Search for the cell housing the specified text and yield its (x, y) center coordinate. 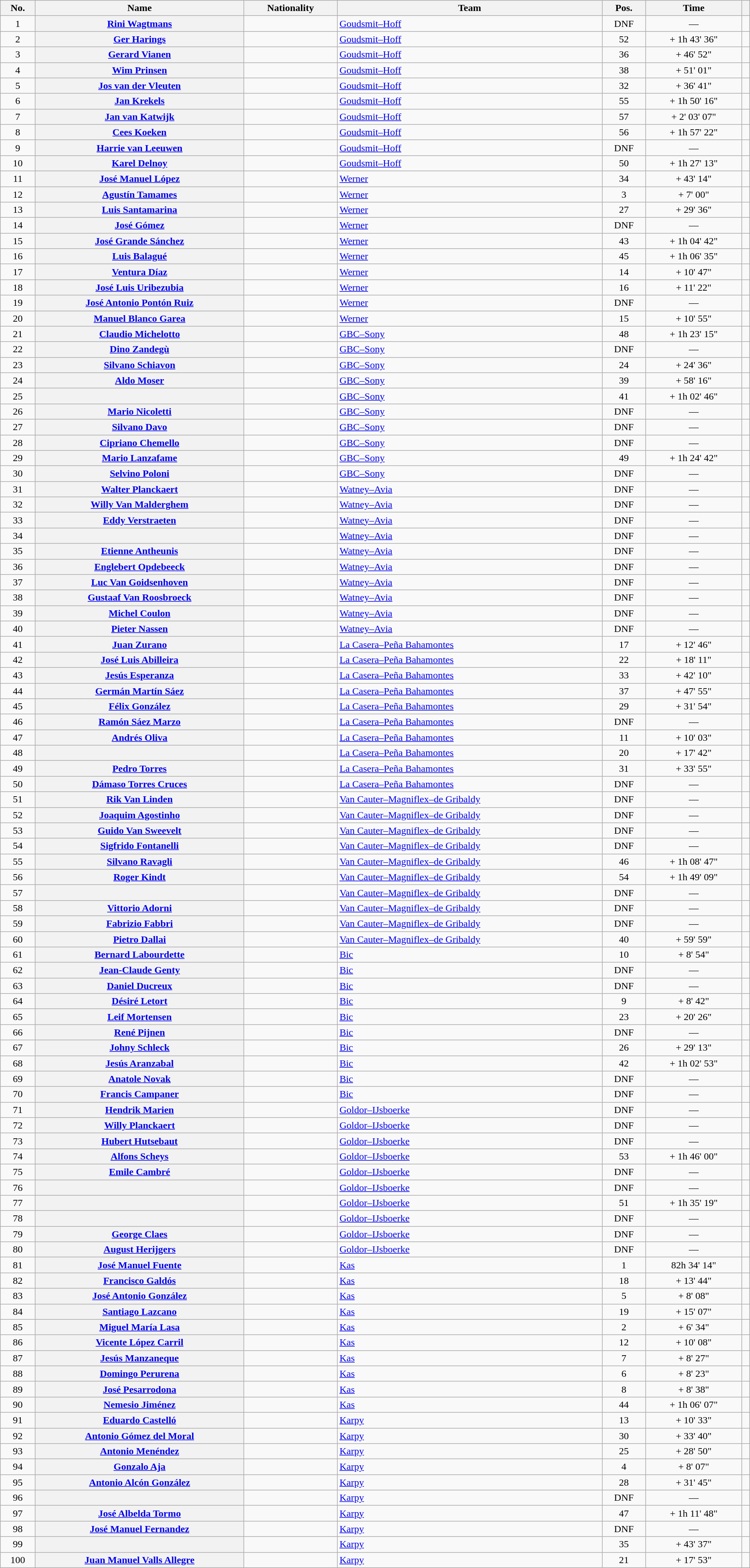
Sigfrido Fontanelli (139, 846)
Anatole Novak (139, 1079)
+ 43' 14" (694, 179)
79 (18, 1234)
76 (18, 1188)
Pos. (624, 8)
+ 6' 34" (694, 1327)
Manuel Blanco Garea (139, 318)
+ 7' 00" (694, 194)
Francis Campaner (139, 1094)
Rini Wagtmans (139, 24)
José Manuel Fuente (139, 1265)
René Pijnen (139, 1032)
Walter Planckaert (139, 489)
+ 10' 33" (694, 1420)
Gerard Vianen (139, 55)
+ 1h 57' 22" (694, 132)
+ 15' 07" (694, 1312)
89 (18, 1389)
+ 1h 24' 42" (694, 458)
+ 1h 27' 13" (694, 163)
Daniel Ducreux (139, 986)
+ 1h 49' 09" (694, 877)
92 (18, 1435)
+ 42' 10" (694, 675)
Rik Van Linden (139, 799)
90 (18, 1405)
+ 31' 45" (694, 1482)
Domingo Perurena (139, 1374)
+ 1h 02' 46" (694, 396)
82h 34' 14" (694, 1265)
+ 33' 55" (694, 769)
+ 8' 07" (694, 1467)
+ 51' 01" (694, 70)
+ 59' 59" (694, 939)
José Manuel Fernandez (139, 1529)
97 (18, 1513)
Karel Delnoy (139, 163)
Roger Kindt (139, 877)
+ 1h 43' 36" (694, 39)
96 (18, 1498)
Jos van der Vleuten (139, 86)
93 (18, 1451)
Wim Prinsen (139, 70)
Gustaaf Van Roosbroeck (139, 598)
No. (18, 8)
63 (18, 986)
73 (18, 1141)
+ 8' 54" (694, 955)
66 (18, 1032)
José Antonio Pontón Ruiz (139, 303)
+ 43' 37" (694, 1544)
Willy Van Malderghem (139, 505)
78 (18, 1219)
Jesús Aranzabal (139, 1063)
100 (18, 1560)
Silvano Davo (139, 427)
82 (18, 1281)
71 (18, 1110)
Claudio Michelotto (139, 334)
Name (139, 8)
+ 8' 27" (694, 1358)
Pieter Nassen (139, 629)
Time (694, 8)
Miguel María Lasa (139, 1327)
+ 46' 52" (694, 55)
+ 1h 08' 47" (694, 861)
Johny Schleck (139, 1048)
Juan Zurano (139, 644)
+ 58' 16" (694, 380)
Santiago Lazcano (139, 1312)
84 (18, 1312)
Luc Van Goidsenhoven (139, 582)
+ 1h 11' 48" (694, 1513)
83 (18, 1296)
August Herijgers (139, 1250)
60 (18, 939)
Mario Lanzafame (139, 458)
Juan Manuel Valls Allegre (139, 1560)
Silvano Schiavon (139, 365)
+ 1h 35' 19" (694, 1203)
64 (18, 1001)
Cees Koeken (139, 132)
70 (18, 1094)
Nemesio Jiménez (139, 1405)
72 (18, 1125)
Dino Zandegù (139, 349)
José Luis Abilleira (139, 660)
Selvino Poloni (139, 474)
Luis Santamarina (139, 210)
75 (18, 1172)
+ 29' 13" (694, 1048)
Antonio Menéndez (139, 1451)
91 (18, 1420)
Harrie van Leeuwen (139, 148)
+ 8' 38" (694, 1389)
José Gómez (139, 225)
77 (18, 1203)
+ 1h 50' 16" (694, 101)
99 (18, 1544)
94 (18, 1467)
George Claes (139, 1234)
+ 2' 03' 07" (694, 117)
65 (18, 1017)
Leif Mortensen (139, 1017)
Ventura Díaz (139, 272)
Fabrizio Fabbri (139, 923)
Joaquim Agostinho (139, 815)
José Grande Sánchez (139, 241)
+ 10' 03" (694, 738)
Agustín Tamames (139, 194)
98 (18, 1529)
68 (18, 1063)
Alfons Scheys (139, 1156)
Hubert Hutsebaut (139, 1141)
+ 28' 50" (694, 1451)
José Albelda Tormo (139, 1513)
Bernard Labourdette (139, 955)
+ 17' 53" (694, 1560)
62 (18, 970)
Team (470, 8)
+ 1h 02' 53" (694, 1063)
Willy Planckaert (139, 1125)
87 (18, 1358)
+ 24' 36" (694, 365)
Antonio Alcón González (139, 1482)
86 (18, 1343)
+ 18' 11" (694, 660)
+ 1h 04' 42" (694, 241)
69 (18, 1079)
+ 20' 26" (694, 1017)
Pedro Torres (139, 769)
Vicente López Carril (139, 1343)
+ 1h 46' 00" (694, 1156)
+ 33' 40" (694, 1435)
Jan Krekels (139, 101)
José Manuel López (139, 179)
Mario Nicoletti (139, 411)
Jesús Esperanza (139, 675)
+ 29' 36" (694, 210)
+ 36' 41" (694, 86)
+ 1h 06' 07" (694, 1405)
61 (18, 955)
José Pesarrodona (139, 1389)
Vittorio Adorni (139, 908)
José Antonio González (139, 1296)
Guido Van Sweevelt (139, 830)
+ 47' 55" (694, 691)
85 (18, 1327)
+ 12' 46" (694, 644)
Englebert Opdebeeck (139, 567)
Michel Coulon (139, 613)
Jean-Claude Genty (139, 970)
+ 1h 06' 35" (694, 256)
67 (18, 1048)
Pietro Dallai (139, 939)
Silvano Ravagli (139, 861)
+ 11' 22" (694, 287)
Luis Balagué (139, 256)
Hendrik Marien (139, 1110)
Emile Cambré (139, 1172)
Eddy Verstraeten (139, 520)
Antonio Gómez del Moral (139, 1435)
95 (18, 1482)
Eduardo Castelló (139, 1420)
Cipriano Chemello (139, 442)
José Luis Uribezubia (139, 287)
Ramón Sáez Marzo (139, 722)
88 (18, 1374)
58 (18, 908)
Désiré Letort (139, 1001)
+ 10' 47" (694, 272)
Félix González (139, 707)
81 (18, 1265)
Francisco Galdós (139, 1281)
+ 31' 54" (694, 707)
Jan van Katwijk (139, 117)
Germán Martín Sáez (139, 691)
+ 13' 44" (694, 1281)
+ 10' 08" (694, 1343)
Aldo Moser (139, 380)
Gonzalo Aja (139, 1467)
Ger Harings (139, 39)
+ 17' 42" (694, 753)
Nationality (290, 8)
+ 8' 08" (694, 1296)
59 (18, 923)
Jesús Manzaneque (139, 1358)
+ 8' 42" (694, 1001)
+ 10' 55" (694, 318)
+ 1h 23' 15" (694, 334)
Etienne Antheunis (139, 551)
Dámaso Torres Cruces (139, 784)
Andrés Oliva (139, 738)
74 (18, 1156)
+ 8' 23" (694, 1374)
80 (18, 1250)
